Identify which cell holds the provided text, then report its (x, y) central coordinate. 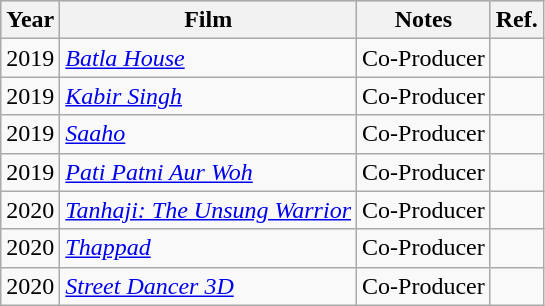
Year (30, 20)
Kabir Singh (208, 96)
Saaho (208, 134)
Ref. (516, 20)
Film (208, 20)
Street Dancer 3D (208, 286)
Notes (424, 20)
Pati Patni Aur Woh (208, 172)
Tanhaji: The Unsung Warrior (208, 210)
Thappad (208, 248)
Batla House (208, 58)
